Search for the cell housing the specified text and yield its (X, Y) center coordinate. 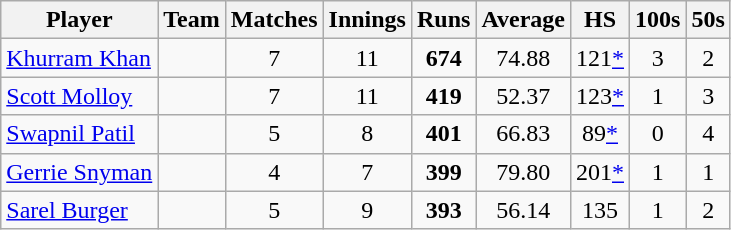
52.37 (524, 96)
399 (443, 172)
89* (600, 134)
100s (658, 20)
Sarel Burger (80, 210)
674 (443, 58)
201* (600, 172)
Team (192, 20)
393 (443, 210)
0 (658, 134)
66.83 (524, 134)
Matches (274, 20)
Runs (443, 20)
Scott Molloy (80, 96)
Swapnil Patil (80, 134)
HS (600, 20)
419 (443, 96)
74.88 (524, 58)
Gerrie Snyman (80, 172)
50s (708, 20)
56.14 (524, 210)
135 (600, 210)
8 (367, 134)
Innings (367, 20)
Player (80, 20)
401 (443, 134)
123* (600, 96)
Khurram Khan (80, 58)
121* (600, 58)
Average (524, 20)
9 (367, 210)
79.80 (524, 172)
